Output the [x, y] coordinate of the center of the cell containing the given text.  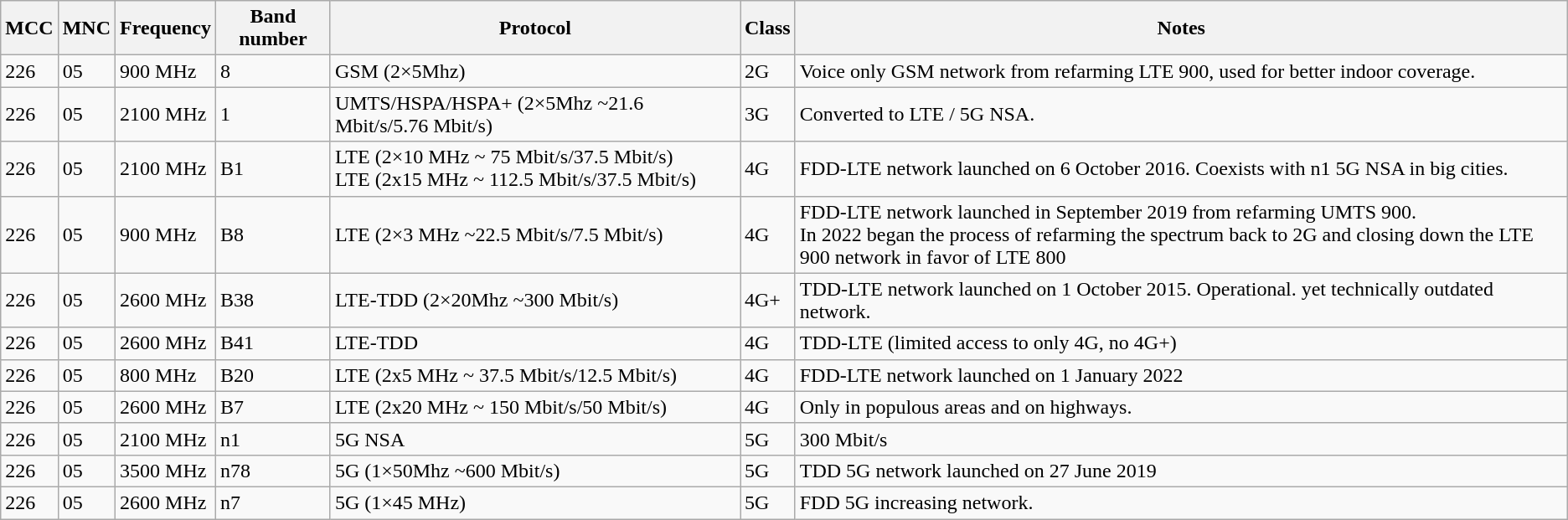
Notes [1181, 28]
8 [273, 71]
LTE (2×3 MHz ~22.5 Mbit/s/7.5 Mbit/s) [534, 234]
FDD 5G increasing network. [1181, 502]
GSM (2×5Mhz) [534, 71]
TDD 5G network launched on 27 June 2019 [1181, 471]
3500 MHz [166, 471]
n7 [273, 502]
TDD-LTE (limited access to only 4G, no 4G+) [1181, 343]
5G (1×50Mhz ~600 Mbit/s) [534, 471]
1 [273, 114]
B7 [273, 407]
LTE-TDD (2×20Mhz ~300 Mbit/s) [534, 300]
3G [768, 114]
Frequency [166, 28]
2G [768, 71]
n1 [273, 439]
Band number [273, 28]
n78 [273, 471]
B38 [273, 300]
LTE (2×10 MHz ~ 75 Mbit/s/37.5 Mbit/s)LTE (2x15 MHz ~ 112.5 Mbit/s/37.5 Mbit/s) [534, 169]
B41 [273, 343]
LTE (2x5 MHz ~ 37.5 Mbit/s/12.5 Mbit/s) [534, 375]
Only in populous areas and on highways. [1181, 407]
4G+ [768, 300]
300 Mbit/s [1181, 439]
B1 [273, 169]
LTE-TDD [534, 343]
800 MHz [166, 375]
FDD-LTE network launched on 6 October 2016. Coexists with n1 5G NSA in big cities. [1181, 169]
5G (1×45 MHz) [534, 502]
LTE (2x20 MHz ~ 150 Mbit/s/50 Mbit/s) [534, 407]
5G NSA [534, 439]
Converted to LTE / 5G NSA. [1181, 114]
TDD-LTE network launched on 1 October 2015. Operational. yet technically outdated network. [1181, 300]
B20 [273, 375]
UMTS/HSPA/HSPA+ (2×5Mhz ~21.6 Mbit/s/5.76 Mbit/s) [534, 114]
Voice only GSM network from refarming LTE 900, used for better indoor coverage. [1181, 71]
FDD-LTE network launched on 1 January 2022 [1181, 375]
MCC [29, 28]
Class [768, 28]
Protocol [534, 28]
MNC [86, 28]
B8 [273, 234]
